Detect which cell encompasses the target text, then output its [X, Y] center coordinate. 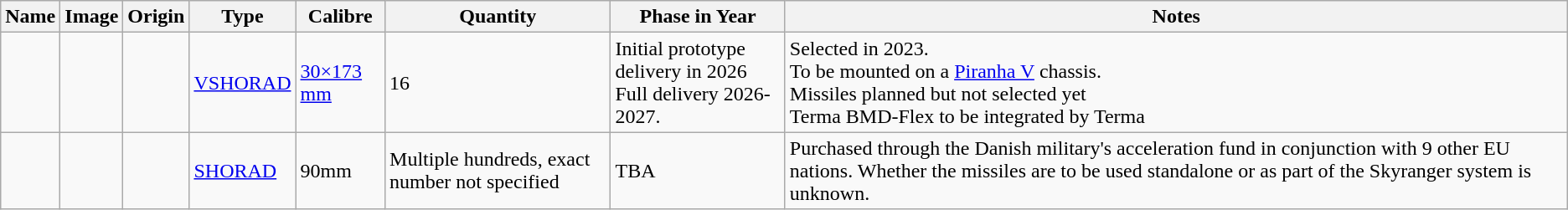
Origin [156, 17]
Multiple hundreds, exact number not specified [498, 171]
TBA [698, 171]
16 [498, 82]
90mm [340, 171]
Type [243, 17]
VSHORAD [243, 82]
Quantity [498, 17]
Image [92, 17]
Phase in Year [698, 17]
Initial prototype delivery in 2026Full delivery 2026-2027. [698, 82]
Name [30, 17]
Selected in 2023.To be mounted on a Piranha V chassis.Missiles planned but not selected yetTerma BMD-Flex to be integrated by Terma [1176, 82]
Calibre [340, 17]
Notes [1176, 17]
SHORAD [243, 171]
30×173 mm [340, 82]
